Identify which cell holds the provided text, then report its [x, y] central coordinate. 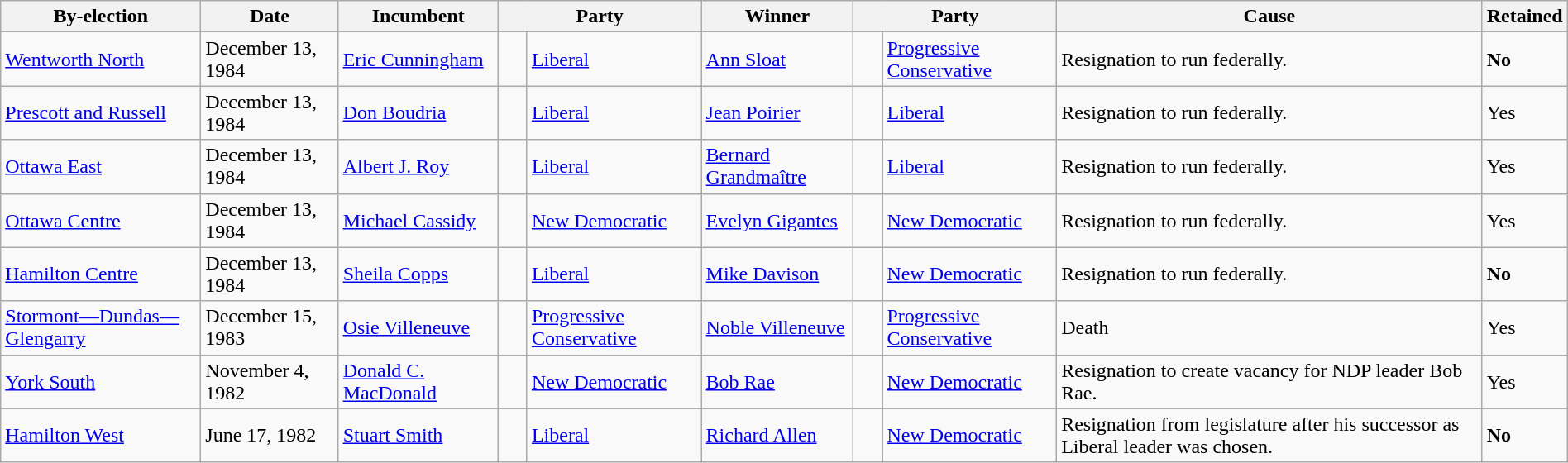
Albert J. Roy [418, 167]
Stormont—Dundas—Glengarry [101, 327]
Donald C. MacDonald [418, 382]
Bernard Grandmaître [777, 167]
Noble Villeneuve [777, 327]
Resignation from legislature after his successor as Liberal leader was chosen. [1269, 435]
Wentworth North [101, 60]
By-election [101, 17]
Cause [1269, 17]
Date [270, 17]
Evelyn Gigantes [777, 220]
Resignation to create vacancy for NDP leader Bob Rae. [1269, 382]
Eric Cunningham [418, 60]
Prescott and Russell [101, 112]
York South [101, 382]
Michael Cassidy [418, 220]
Bob Rae [777, 382]
Winner [777, 17]
Hamilton West [101, 435]
Sheila Copps [418, 274]
Incumbent [418, 17]
Retained [1525, 17]
Don Boudria [418, 112]
Hamilton Centre [101, 274]
November 4, 1982 [270, 382]
Death [1269, 327]
Richard Allen [777, 435]
Mike Davison [777, 274]
June 17, 1982 [270, 435]
Ann Sloat [777, 60]
Ottawa East [101, 167]
Jean Poirier [777, 112]
December 15, 1983 [270, 327]
Osie Villeneuve [418, 327]
Stuart Smith [418, 435]
Ottawa Centre [101, 220]
